Extract the [x, y] coordinate from the center of the cell holding the provided text.  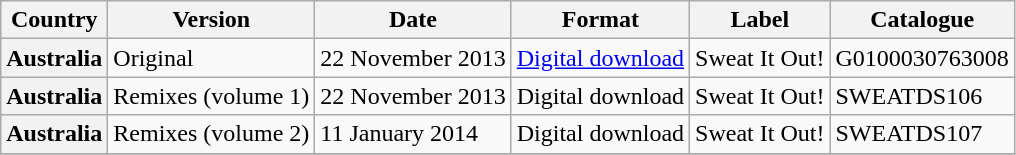
SWEATDS106 [922, 96]
Catalogue [922, 20]
Original [212, 58]
Remixes (volume 2) [212, 134]
Format [600, 20]
Version [212, 20]
Country [54, 20]
SWEATDS107 [922, 134]
Date [413, 20]
Label [760, 20]
Remixes (volume 1) [212, 96]
G0100030763008 [922, 58]
11 January 2014 [413, 134]
